Capture the cell that displays the provided text and extract its [X, Y] central coordinate. 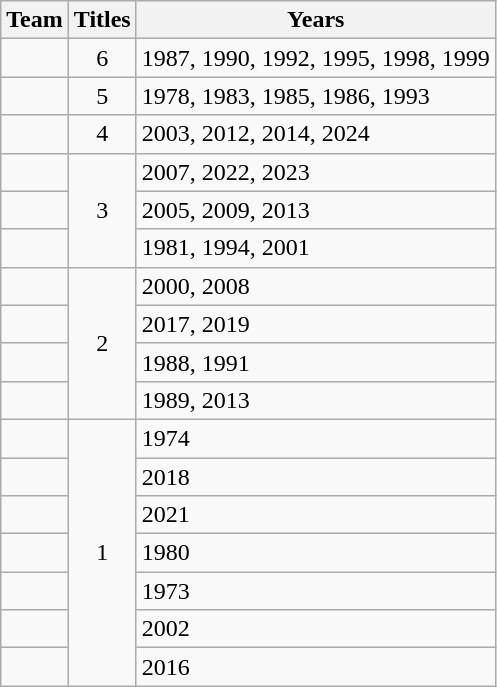
6 [102, 58]
2017, 2019 [316, 324]
1 [102, 552]
1978, 1983, 1985, 1986, 1993 [316, 96]
Titles [102, 20]
3 [102, 210]
Years [316, 20]
5 [102, 96]
2018 [316, 477]
2007, 2022, 2023 [316, 172]
4 [102, 134]
1987, 1990, 1992, 1995, 1998, 1999 [316, 58]
1973 [316, 591]
1988, 1991 [316, 362]
2005, 2009, 2013 [316, 210]
1981, 1994, 2001 [316, 248]
Team [35, 20]
1980 [316, 553]
1974 [316, 438]
2000, 2008 [316, 286]
2021 [316, 515]
2003, 2012, 2014, 2024 [316, 134]
2002 [316, 629]
2016 [316, 667]
2 [102, 343]
1989, 2013 [316, 400]
